Pinpoint the cell where the given text exists, returning its [X, Y] midpoint coordinate. 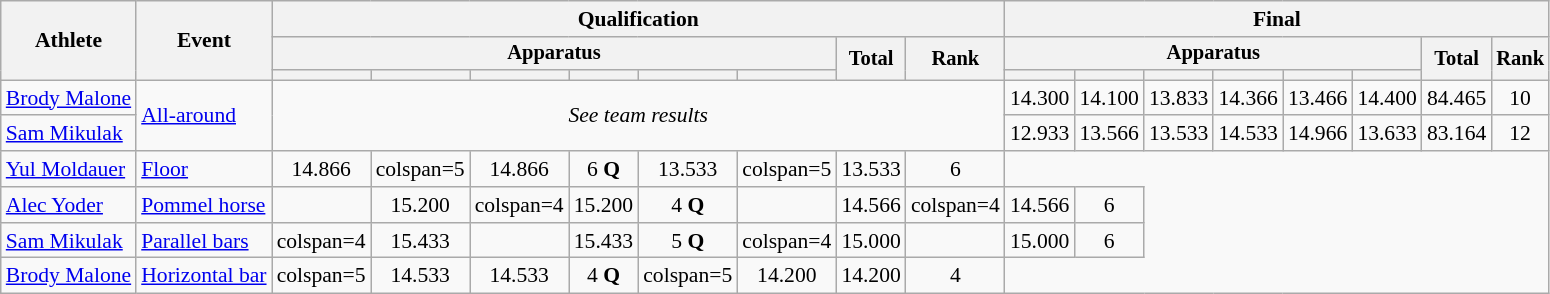
14.966 [1318, 134]
4 [956, 276]
Yul Moldauer [68, 169]
Event [204, 40]
All-around [204, 116]
Floor [204, 169]
12 [1520, 134]
Alec Yoder [68, 205]
14.300 [1040, 98]
10 [1520, 98]
Final [1277, 19]
13.833 [1178, 98]
14.100 [1108, 98]
Qualification [638, 19]
5 Q [688, 241]
Parallel bars [204, 241]
13.566 [1108, 134]
84.465 [1456, 98]
Horizontal bar [204, 276]
See team results [638, 116]
Pommel horse [204, 205]
6 Q [604, 169]
14.400 [1386, 98]
13.633 [1386, 134]
83.164 [1456, 134]
14.366 [1248, 98]
13.466 [1318, 98]
12.933 [1040, 134]
Athlete [68, 40]
